For the text-containing cell, return its midpoint in (x, y) coordinate format. 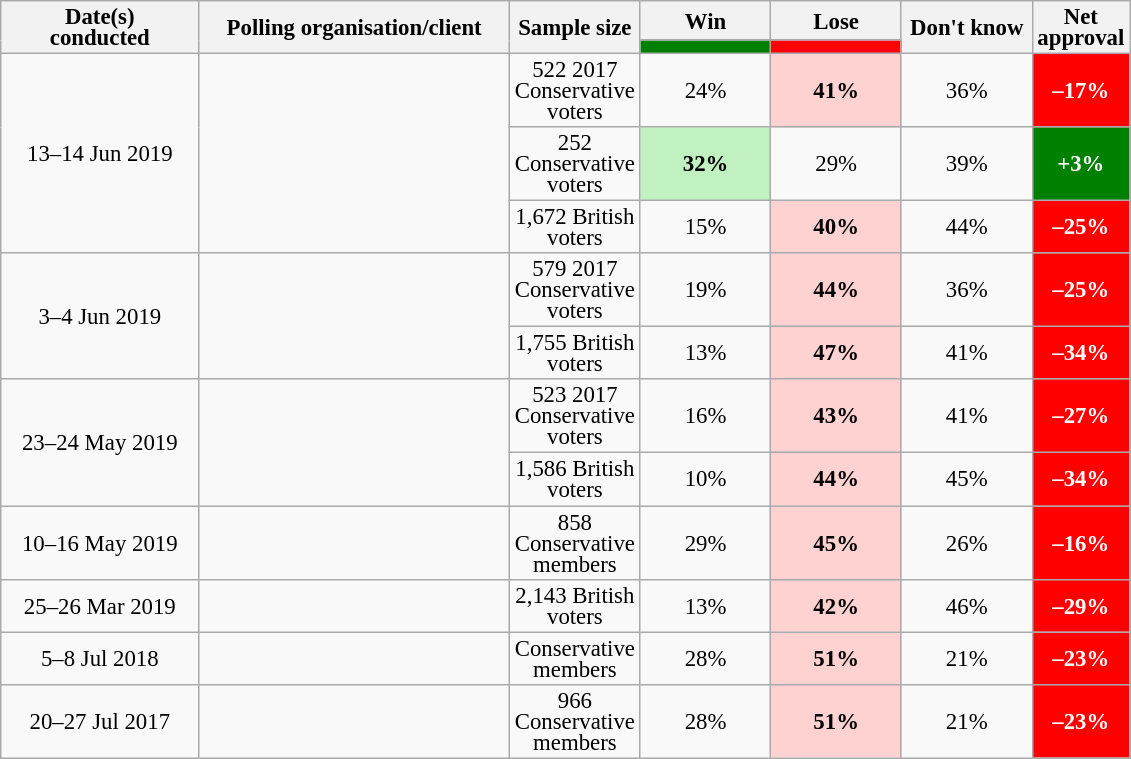
966 Conservative members (574, 721)
Conservative members (574, 658)
25–26 Mar 2019 (100, 606)
19% (706, 290)
15% (706, 228)
40% (836, 228)
1,672 British voters (574, 228)
Don't know (966, 28)
858 Conservative members (574, 543)
Lose (836, 20)
522 2017 Conservative voters (574, 91)
20–27 Jul 2017 (100, 721)
–17% (1081, 91)
+3% (1081, 164)
3–4 Jun 2019 (100, 316)
43% (836, 417)
39% (966, 164)
–16% (1081, 543)
579 2017 Conservative voters (574, 290)
10–16 May 2019 (100, 543)
Sample size (574, 28)
2,143 British voters (574, 606)
Date(s)conducted (100, 28)
–29% (1081, 606)
10% (706, 480)
1,586 British voters (574, 480)
26% (966, 543)
Win (706, 20)
523 2017 Conservative voters (574, 417)
Net approval (1081, 28)
13–14 Jun 2019 (100, 154)
47% (836, 354)
16% (706, 417)
24% (706, 91)
1,755 British voters (574, 354)
32% (706, 164)
42% (836, 606)
46% (966, 606)
5–8 Jul 2018 (100, 658)
23–24 May 2019 (100, 443)
Polling organisation/client (354, 28)
252 Conservative voters (574, 164)
–27% (1081, 417)
